Determine the [X, Y] coordinate at the center of the cell enclosing the given text.  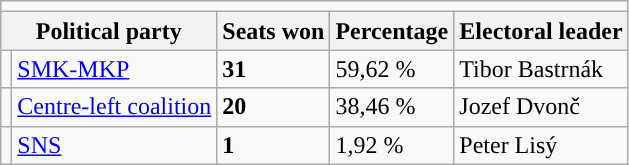
20 [274, 107]
1,92 % [392, 145]
31 [274, 69]
38,46 % [392, 107]
1 [274, 145]
Peter Lisý [541, 145]
Political party [109, 31]
Jozef Dvonč [541, 107]
Percentage [392, 31]
SMK-MKP [114, 69]
Tibor Bastrnák [541, 69]
Seats won [274, 31]
59,62 % [392, 69]
SNS [114, 145]
Electoral leader [541, 31]
Centre-left coalition [114, 107]
